Pinpoint the cell where the given text exists, returning its [x, y] midpoint coordinate. 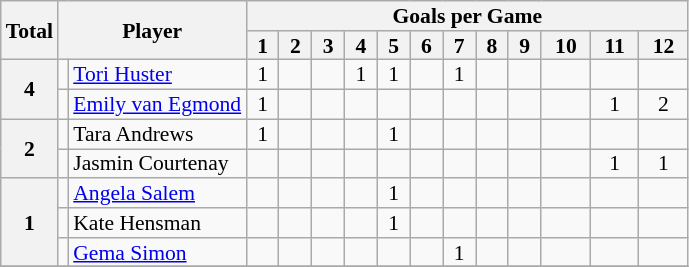
Total [30, 30]
Goals per Game [467, 16]
Tori Huster [157, 75]
9 [524, 46]
6 [426, 46]
8 [492, 46]
5 [394, 46]
Player [152, 30]
11 [615, 46]
Emily van Egmond [157, 105]
Kate Hensman [157, 223]
3 [328, 46]
12 [664, 46]
Jasmin Courtenay [157, 164]
Angela Salem [157, 193]
7 [460, 46]
10 [566, 46]
Tara Andrews [157, 134]
